Provide the [X, Y] coordinate of the cell's center where the given text is located.  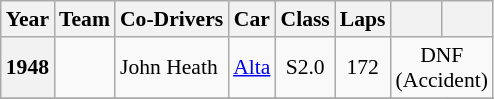
Laps [363, 19]
Year [28, 19]
Class [304, 19]
DNF(Accident) [442, 68]
Team [84, 19]
Alta [252, 68]
S2.0 [304, 68]
Co-Drivers [172, 19]
172 [363, 68]
1948 [28, 68]
John Heath [172, 68]
Car [252, 19]
